Capture the cell that displays the provided text and extract its (x, y) central coordinate. 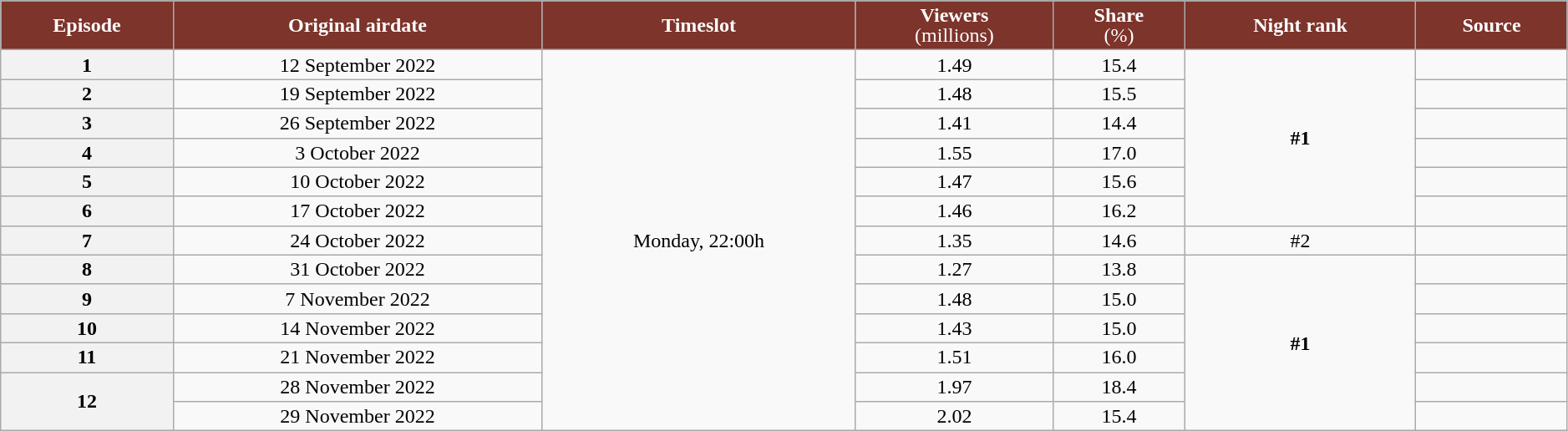
1.41 (954, 124)
21 November 2022 (358, 357)
6 (87, 210)
16.2 (1119, 210)
Monday, 22:00h (699, 241)
1.46 (954, 210)
8 (87, 269)
1 (87, 65)
13.8 (1119, 269)
4 (87, 152)
3 October 2022 (358, 152)
1.97 (954, 388)
#2 (1300, 241)
14.6 (1119, 241)
Source (1492, 25)
Night rank (1300, 25)
Episode (87, 25)
19 September 2022 (358, 94)
3 (87, 124)
17 October 2022 (358, 210)
14.4 (1119, 124)
1.35 (954, 241)
1.51 (954, 357)
12 September 2022 (358, 65)
1.55 (954, 152)
16.0 (1119, 357)
1.27 (954, 269)
1.49 (954, 65)
2 (87, 94)
11 (87, 357)
12 (87, 402)
7 (87, 241)
14 November 2022 (358, 327)
9 (87, 299)
26 September 2022 (358, 124)
29 November 2022 (358, 416)
15.5 (1119, 94)
2.02 (954, 416)
Viewers(millions) (954, 25)
Share(%) (1119, 25)
1.47 (954, 182)
17.0 (1119, 152)
15.6 (1119, 182)
Original airdate (358, 25)
24 October 2022 (358, 241)
18.4 (1119, 388)
28 November 2022 (358, 388)
5 (87, 182)
7 November 2022 (358, 299)
1.43 (954, 327)
Timeslot (699, 25)
31 October 2022 (358, 269)
10 October 2022 (358, 182)
10 (87, 327)
